Detect which cell encompasses the target text, then output its [X, Y] center coordinate. 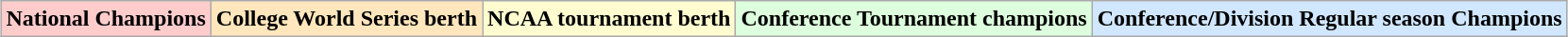
Conference Tournament champions [914, 19]
National Champions [106, 19]
Conference/Division Regular season Champions [1330, 19]
College World Series berth [346, 19]
NCAA tournament berth [609, 19]
